Return [X, Y] of the center of cell containing provided text 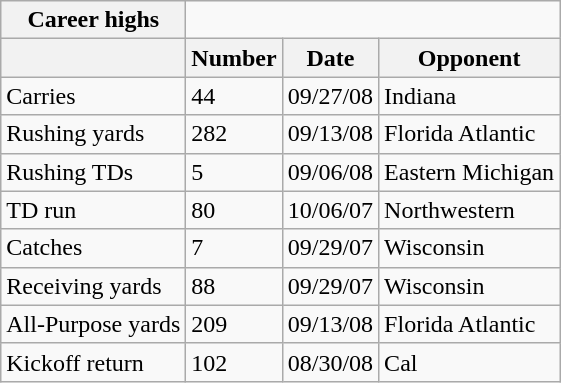
7 [234, 248]
Opponent [470, 58]
Number [234, 58]
08/30/08 [330, 362]
Eastern Michigan [470, 172]
Northwestern [470, 210]
All-Purpose yards [94, 324]
44 [234, 96]
TD run [94, 210]
Rushing TDs [94, 172]
80 [234, 210]
102 [234, 362]
209 [234, 324]
09/27/08 [330, 96]
Carries [94, 96]
5 [234, 172]
Catches [94, 248]
Indiana [470, 96]
10/06/07 [330, 210]
88 [234, 286]
Cal [470, 362]
Receiving yards [94, 286]
Rushing yards [94, 134]
09/06/08 [330, 172]
Kickoff return [94, 362]
Career highs [94, 20]
282 [234, 134]
Date [330, 58]
